Capture the cell that displays the provided text and extract its [X, Y] central coordinate. 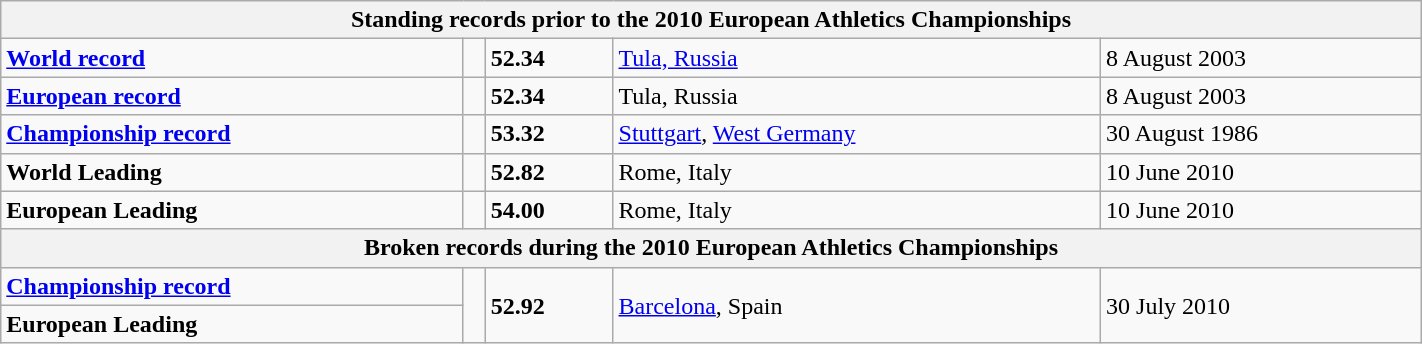
Standing records prior to the 2010 European Athletics Championships [711, 20]
30 July 2010 [1262, 305]
53.32 [549, 134]
Broken records during the 2010 European Athletics Championships [711, 248]
European record [232, 96]
52.82 [549, 172]
Stuttgart, West Germany [857, 134]
30 August 1986 [1262, 134]
54.00 [549, 210]
World Leading [232, 172]
52.92 [549, 305]
World record [232, 58]
Barcelona, Spain [857, 305]
